Pinpoint the cell where the given text exists, returning its (x, y) midpoint coordinate. 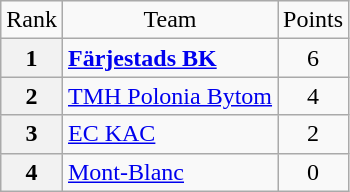
Team (170, 20)
TMH Polonia Bytom (170, 96)
3 (32, 134)
1 (32, 58)
Färjestads BK (170, 58)
Mont-Blanc (170, 172)
6 (314, 58)
Points (314, 20)
0 (314, 172)
EC KAC (170, 134)
Rank (32, 20)
